Return (X, Y) of the center of cell containing provided text 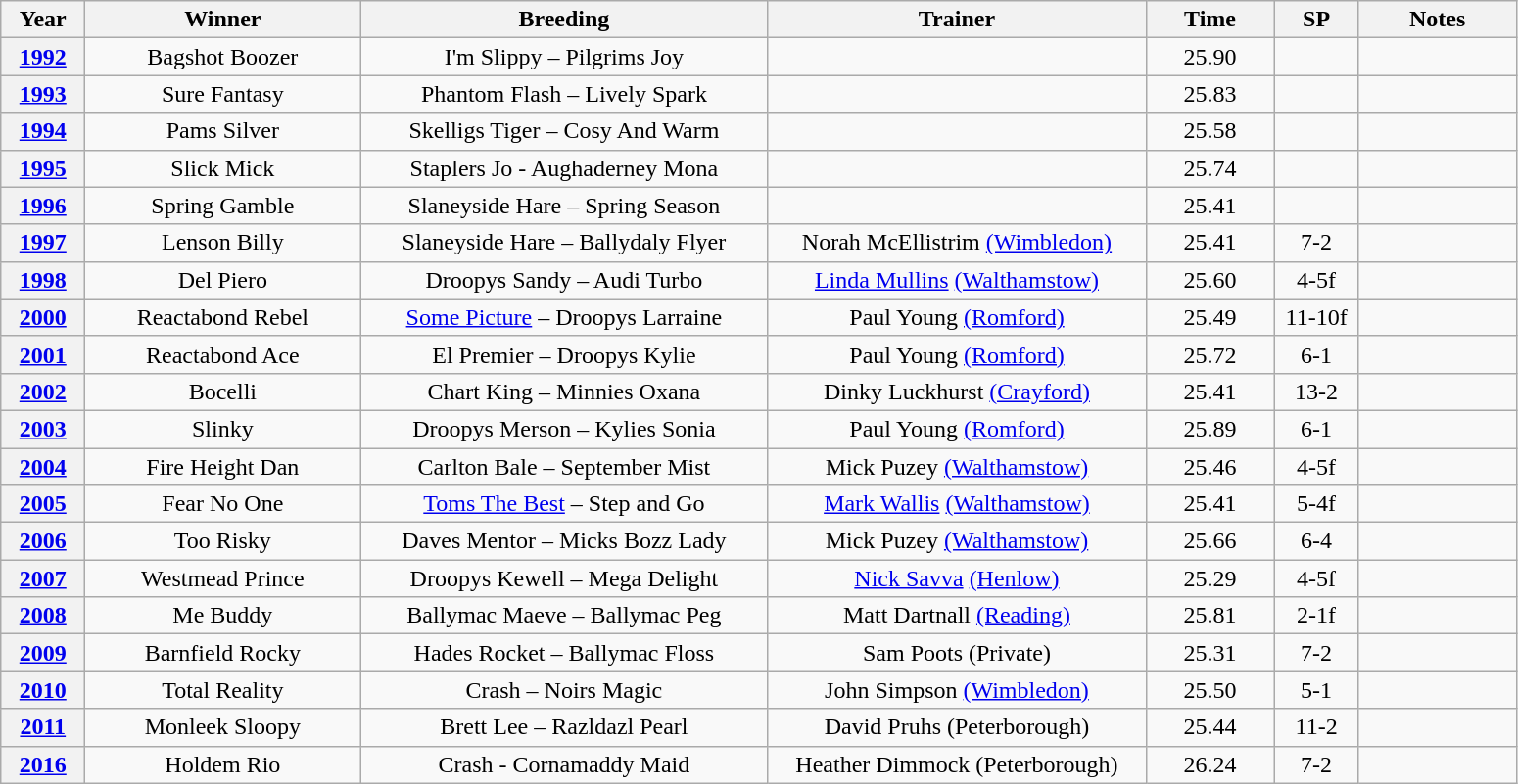
25.44 (1210, 727)
6-4 (1316, 541)
Slaneyside Hare – Ballydaly Flyer (564, 243)
Hades Rocket – Ballymac Floss (564, 653)
25.60 (1210, 280)
2011 (43, 727)
1994 (43, 131)
Trainer (957, 20)
13-2 (1316, 392)
Heather Dimmock (Peterborough) (957, 764)
Skelligs Tiger – Cosy And Warm (564, 131)
Brett Lee – Razldazl Pearl (564, 727)
25.58 (1210, 131)
25.46 (1210, 467)
25.50 (1210, 690)
25.74 (1210, 168)
Spring Gamble (223, 206)
1997 (43, 243)
2006 (43, 541)
2004 (43, 467)
Fire Height Dan (223, 467)
5-1 (1316, 690)
Monleek Sloopy (223, 727)
Lenson Billy (223, 243)
25.72 (1210, 354)
Del Piero (223, 280)
25.66 (1210, 541)
El Premier – Droopys Kylie (564, 354)
2016 (43, 764)
Norah McEllistrim (Wimbledon) (957, 243)
25.89 (1210, 429)
Slick Mick (223, 168)
Reactabond Ace (223, 354)
2010 (43, 690)
2005 (43, 504)
Barnfield Rocky (223, 653)
Dinky Luckhurst (Crayford) (957, 392)
Me Buddy (223, 616)
Breeding (564, 20)
2002 (43, 392)
25.90 (1210, 57)
I'm Slippy – Pilgrims Joy (564, 57)
1992 (43, 57)
2-1f (1316, 616)
25.83 (1210, 94)
Year (43, 20)
1993 (43, 94)
2003 (43, 429)
Time (1210, 20)
Phantom Flash – Lively Spark (564, 94)
2008 (43, 616)
Daves Mentor – Micks Bozz Lady (564, 541)
Slinky (223, 429)
2000 (43, 317)
Crash – Noirs Magic (564, 690)
David Pruhs (Peterborough) (957, 727)
Fear No One (223, 504)
Some Picture – Droopys Larraine (564, 317)
Droopys Merson – Kylies Sonia (564, 429)
2007 (43, 578)
5-4f (1316, 504)
Westmead Prince (223, 578)
25.81 (1210, 616)
Chart King – Minnies Oxana (564, 392)
Bagshot Boozer (223, 57)
Sam Poots (Private) (957, 653)
25.29 (1210, 578)
Total Reality (223, 690)
1996 (43, 206)
2009 (43, 653)
Nick Savva (Henlow) (957, 578)
SP (1316, 20)
Crash - Cornamaddy Maid (564, 764)
26.24 (1210, 764)
Matt Dartnall (Reading) (957, 616)
Droopys Kewell – Mega Delight (564, 578)
Ballymac Maeve – Ballymac Peg (564, 616)
Winner (223, 20)
Droopys Sandy – Audi Turbo (564, 280)
Slaneyside Hare – Spring Season (564, 206)
Toms The Best – Step and Go (564, 504)
2001 (43, 354)
Holdem Rio (223, 764)
25.31 (1210, 653)
1998 (43, 280)
Too Risky (223, 541)
John Simpson (Wimbledon) (957, 690)
Mark Wallis (Walthamstow) (957, 504)
Bocelli (223, 392)
Notes (1438, 20)
Pams Silver (223, 131)
Carlton Bale – September Mist (564, 467)
11-10f (1316, 317)
Staplers Jo - Aughaderney Mona (564, 168)
Linda Mullins (Walthamstow) (957, 280)
25.49 (1210, 317)
1995 (43, 168)
Reactabond Rebel (223, 317)
Sure Fantasy (223, 94)
11-2 (1316, 727)
